Capture the cell that displays the provided text and extract its [x, y] central coordinate. 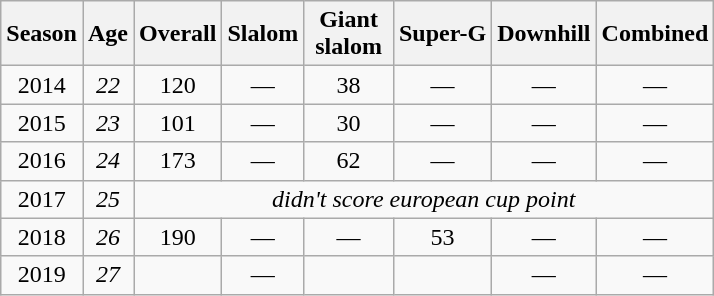
Age [108, 34]
120 [178, 85]
23 [108, 123]
24 [108, 161]
26 [108, 237]
2014 [42, 85]
38 [349, 85]
Downhill [544, 34]
2017 [42, 199]
Giant slalom [349, 34]
Season [42, 34]
2016 [42, 161]
173 [178, 161]
27 [108, 275]
2019 [42, 275]
didn't score european cup point [424, 199]
22 [108, 85]
2015 [42, 123]
53 [442, 237]
190 [178, 237]
Overall [178, 34]
62 [349, 161]
2018 [42, 237]
Combined [655, 34]
25 [108, 199]
30 [349, 123]
Super-G [442, 34]
Slalom [263, 34]
101 [178, 123]
